Return [x, y] of the center of cell containing provided text 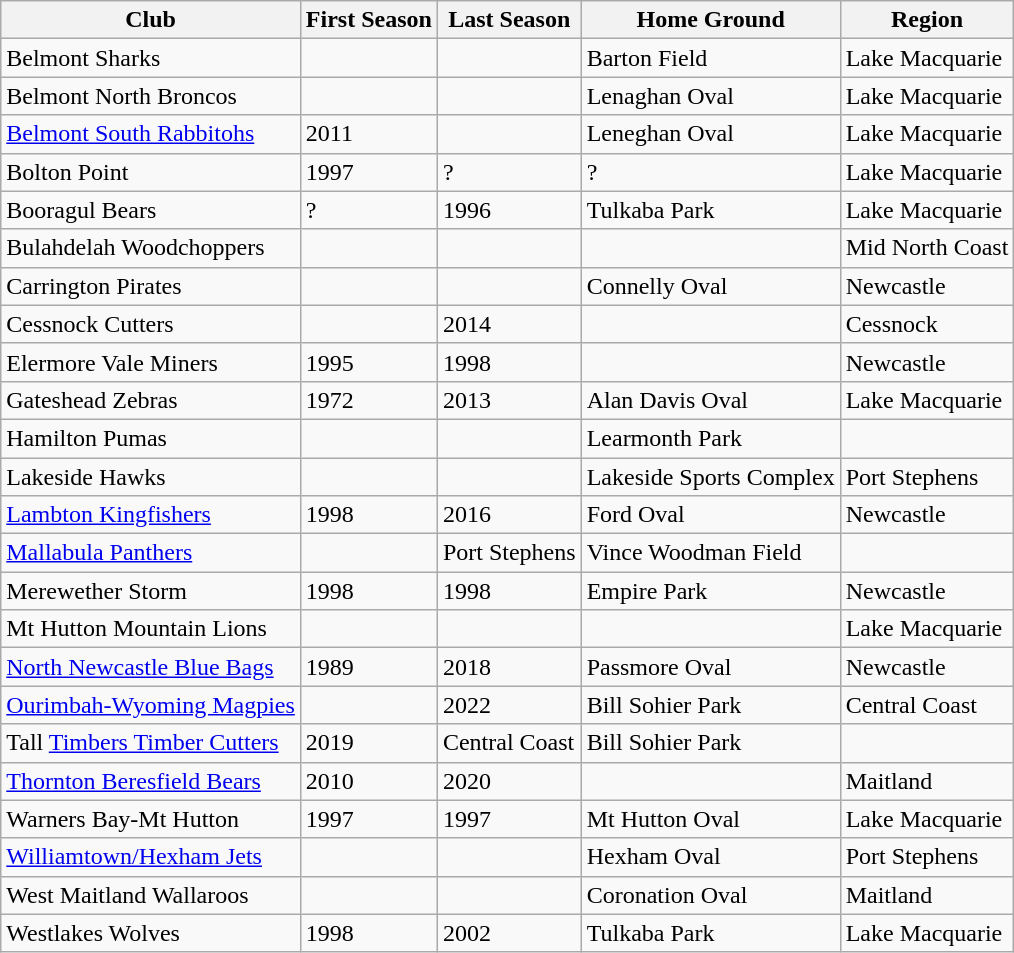
Connelly Oval [710, 286]
2014 [509, 324]
Region [927, 20]
Last Season [509, 20]
Elermore Vale Miners [151, 362]
West Maitland Wallaroos [151, 895]
Carrington Pirates [151, 286]
Cessnock [927, 324]
Home Ground [710, 20]
Leneghan Oval [710, 134]
Lenaghan Oval [710, 96]
Mt Hutton Oval [710, 819]
Alan Davis Oval [710, 400]
Hamilton Pumas [151, 438]
Booragul Bears [151, 210]
Passmore Oval [710, 667]
Hexham Oval [710, 857]
Coronation Oval [710, 895]
2019 [368, 743]
Williamtown/Hexham Jets [151, 857]
2020 [509, 781]
Thornton Beresfield Bears [151, 781]
1995 [368, 362]
Warners Bay-Mt Hutton [151, 819]
2022 [509, 705]
1972 [368, 400]
Club [151, 20]
Ourimbah-Wyoming Magpies [151, 705]
Belmont North Broncos [151, 96]
1989 [368, 667]
Mid North Coast [927, 248]
Lakeside Hawks [151, 477]
1996 [509, 210]
Tall Timbers Timber Cutters [151, 743]
Bulahdelah Woodchoppers [151, 248]
Belmont Sharks [151, 58]
2010 [368, 781]
Barton Field [710, 58]
2018 [509, 667]
2011 [368, 134]
Gateshead Zebras [151, 400]
Bolton Point [151, 172]
First Season [368, 20]
North Newcastle Blue Bags [151, 667]
Westlakes Wolves [151, 933]
Mallabula Panthers [151, 553]
Vince Woodman Field [710, 553]
Learmonth Park [710, 438]
Mt Hutton Mountain Lions [151, 629]
Lakeside Sports Complex [710, 477]
Empire Park [710, 591]
Lambton Kingfishers [151, 515]
Ford Oval [710, 515]
2002 [509, 933]
Merewether Storm [151, 591]
2016 [509, 515]
Belmont South Rabbitohs [151, 134]
2013 [509, 400]
Cessnock Cutters [151, 324]
